Return the [X, Y] coordinate for the center point of the cell that contains the specified text.  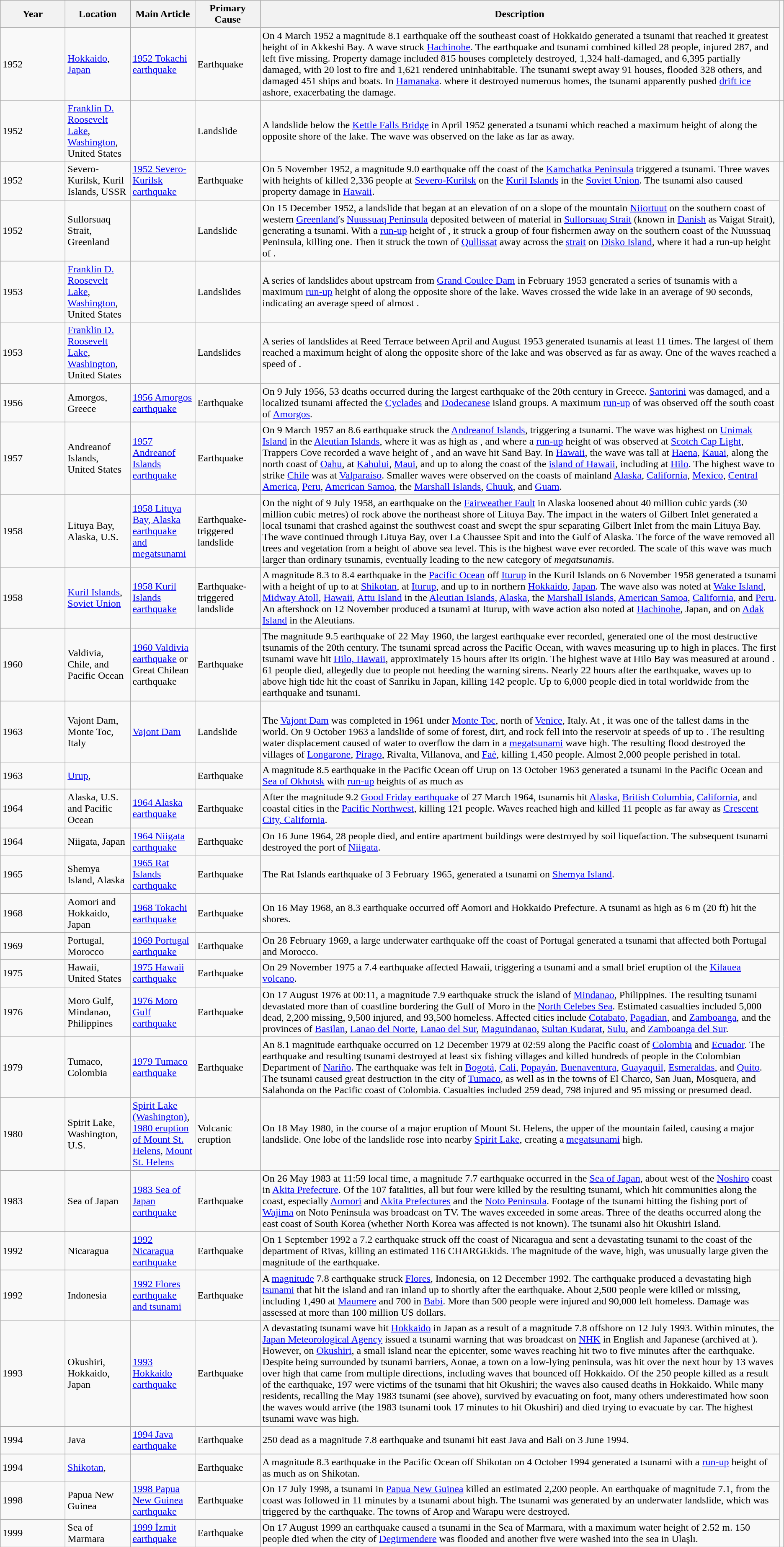
1964 Niigata earthquake [162, 841]
1979 [33, 1067]
1969 Portugal earthquake [162, 946]
1976 Moro Gulf earthquake [162, 1011]
Okushiri, Hokkaido, Japan [98, 1373]
Volcanic eruption [228, 1134]
Aomori and Hokkaido, Japan [98, 913]
1994 Java earthquake [162, 1440]
1975 [33, 973]
Main Article [162, 14]
1968 [33, 913]
Spirit Lake (Washington), 1980 eruption of Mount St. Helens, Mount St. Helens [162, 1134]
1980 [33, 1134]
250 dead as a magnitude 7.8 earthquake and tsunami hit east Java and Bali on 3 June 1994. [519, 1440]
The Rat Islands earthquake of 3 February 1965, generated a tsunami on Shemya Island. [519, 874]
1968 Tokachi earthquake [162, 913]
On 16 May 1968, an 8.3 earthquake occurred off Aomori and Hokkaido Prefecture. A tsunami as high as 6 m (20 ft) hit the shores. [519, 913]
Amorgos, Greece [98, 403]
1992 Flores earthquake and tsunami [162, 1295]
1992 Nicaragua earthquake [162, 1251]
1960 [33, 665]
1975 Hawaii earthquake [162, 973]
Hawaii, United States [98, 973]
1952 Severo-Kurilsk earthquake [162, 181]
Location [98, 14]
Vajont Dam [162, 731]
Year [33, 14]
Kuril Islands, Soviet Union [98, 598]
Valdivia, Chile, and Pacific Ocean [98, 665]
1993 [33, 1373]
1957 [33, 458]
Indonesia [98, 1295]
On 28 February 1969, a large underwater earthquake off the coast of Portugal generated a tsunami that affected both Portugal and Morocco. [519, 946]
1998 Papua New Guinea earthquake [162, 1500]
1983 [33, 1201]
1999 İzmit earthquake [162, 1534]
Severo-Kurilsk, Kuril Islands, USSR [98, 181]
1998 [33, 1500]
Andreanof Islands, United States [98, 458]
1956 [33, 403]
Papua New Guinea [98, 1500]
1969 [33, 946]
Vajont Dam, Monte Toc, Italy [98, 731]
Hokkaido, Japan [98, 64]
Moro Gulf, Mindanao, Philippines [98, 1011]
Urup, [98, 776]
1952 Tokachi earthquake [162, 64]
Shikotan, [98, 1467]
1958 Kuril Islands earthquake [162, 598]
1960 Valdivia earthquake or Great Chilean earthquake [162, 665]
Java [98, 1440]
Nicaragua [98, 1251]
Lituya Bay, Alaska, U.S. [98, 530]
1976 [33, 1011]
Sea of Japan [98, 1201]
1999 [33, 1534]
1993 Hokkaido earthquake [162, 1373]
Sea of Marmara [98, 1534]
Tumaco, Colombia [98, 1067]
1965 [33, 874]
Portugal, Morocco [98, 946]
Niigata, Japan [98, 841]
1957 Andreanof Islands earthquake [162, 458]
1965 Rat Islands earthquake [162, 874]
A magnitude 8.3 earthquake in the Pacific Ocean off Shikotan on 4 October 1994 generated a tsunami with a run-up height of as much as on Shikotan. [519, 1467]
1956 Amorgos earthquake [162, 403]
1979 Tumaco earthquake [162, 1067]
Alaska, U.S. and Pacific Ocean [98, 809]
Sullorsuaq Strait, Greenland [98, 230]
1983 Sea of Japan earthquake [162, 1201]
Shemya Island, Alaska [98, 874]
1958 Lituya Bay, Alaska earthquake and megatsunami [162, 530]
Spirit Lake, Washington, U.S. [98, 1134]
Primary Cause [228, 14]
1964 Alaska earthquake [162, 809]
Description [519, 14]
On 29 November 1975 a 7.4 earthquake affected Hawaii, triggering a tsunami and a small brief eruption of the Kilauea volcano. [519, 973]
